Find where the given text appears and provide that cell's center as (x, y) coordinate. 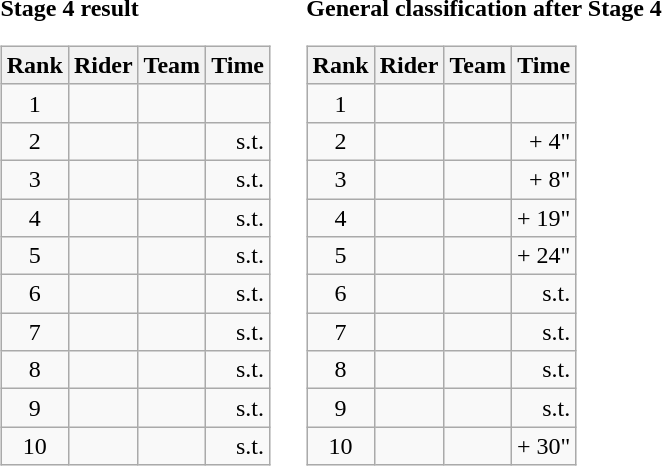
+ 8" (543, 179)
+ 4" (543, 141)
+ 30" (543, 446)
+ 19" (543, 217)
+ 24" (543, 256)
